Return (X, Y) of the center of cell containing provided text 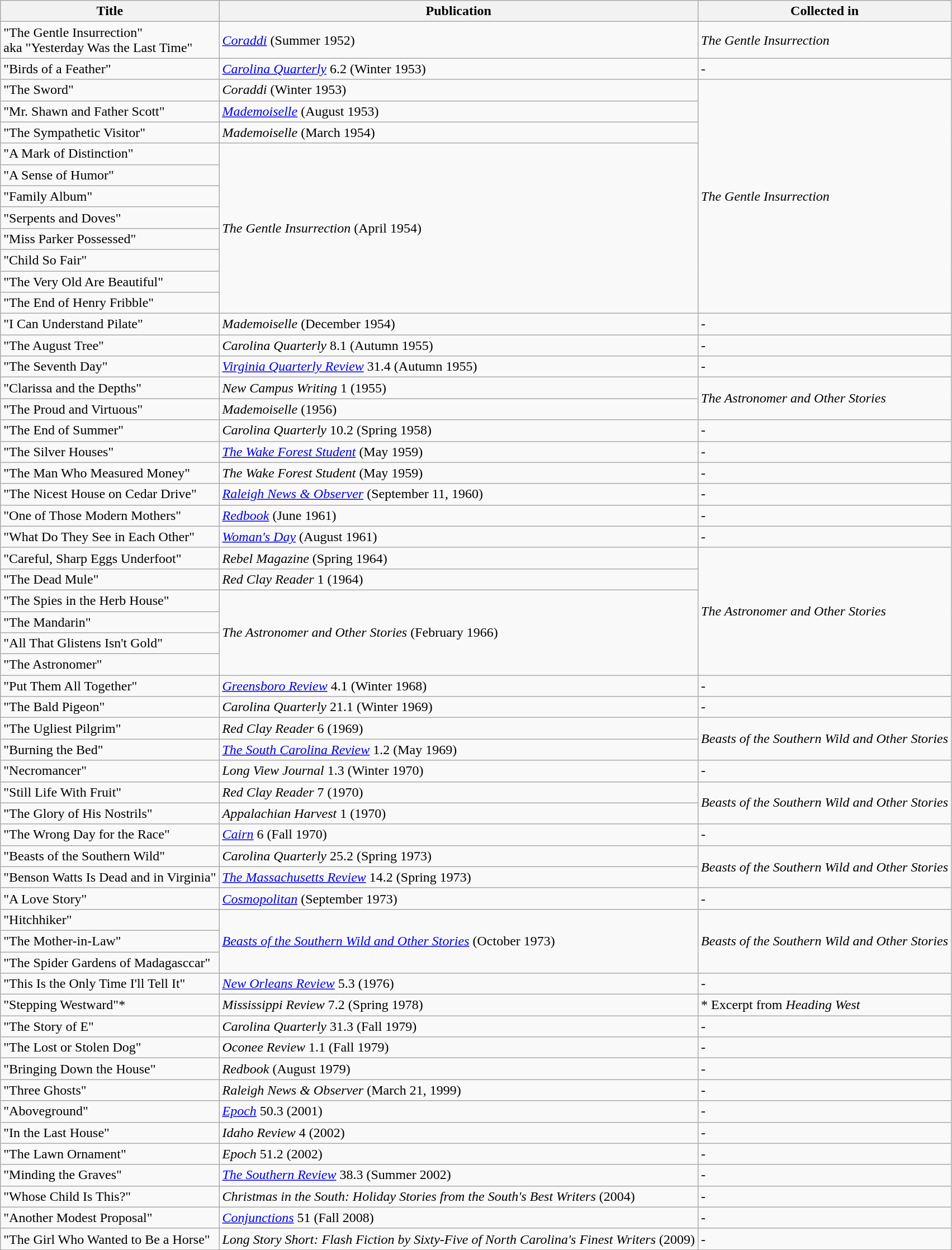
Conjunctions 51 (Fall 2008) (458, 1218)
"Child So Fair" (110, 260)
Mademoiselle (March 1954) (458, 132)
Raleigh News & Observer (March 21, 1999) (458, 1090)
"The Lawn Ornament" (110, 1154)
"Put Them All Together" (110, 686)
"In the Last House" (110, 1133)
"Family Album" (110, 196)
"Three Ghosts" (110, 1090)
"The Mother-in-Law" (110, 941)
"The Astronomer" (110, 665)
"The End of Henry Fribble" (110, 303)
"Birds of a Feather" (110, 69)
Coraddi (Winter 1953) (458, 90)
Oconee Review 1.1 (Fall 1979) (458, 1048)
"A Mark of Distinction" (110, 154)
Long Story Short: Flash Fiction by Sixty-Five of North Carolina's Finest Writers (2009) (458, 1239)
"The Gentle Insurrection"aka "Yesterday Was the Last Time" (110, 40)
"Aboveground" (110, 1111)
Carolina Quarterly 10.2 (Spring 1958) (458, 430)
Publication (458, 11)
"Whose Child Is This?" (110, 1196)
"Mr. Shawn and Father Scott" (110, 111)
"A Love Story" (110, 898)
Raleigh News & Observer (September 11, 1960) (458, 494)
"Serpents and Doves" (110, 217)
The Gentle Insurrection (April 1954) (458, 228)
"What Do They See in Each Other" (110, 537)
"The Silver Houses" (110, 452)
Idaho Review 4 (2002) (458, 1133)
"The Bald Pigeon" (110, 707)
Redbook (June 1961) (458, 515)
The South Carolina Review 1.2 (May 1969) (458, 750)
"The Glory of His Nostrils" (110, 813)
The Astronomer and Other Stories (February 1966) (458, 632)
New Campus Writing 1 (1955) (458, 388)
"The Lost or Stolen Dog" (110, 1048)
"All That Glistens Isn't Gold" (110, 643)
"Minding the Graves" (110, 1175)
Virginia Quarterly Review 31.4 (Autumn 1955) (458, 367)
Red Clay Reader 1 (1964) (458, 579)
Red Clay Reader 7 (1970) (458, 792)
* Excerpt from Heading West (825, 1005)
"Burning the Bed" (110, 750)
Mademoiselle (August 1953) (458, 111)
"The Spider Gardens of Madagasccar" (110, 962)
Carolina Quarterly 6.2 (Winter 1953) (458, 69)
The Massachusetts Review 14.2 (Spring 1973) (458, 877)
Greensboro Review 4.1 (Winter 1968) (458, 686)
Mississippi Review 7.2 (Spring 1978) (458, 1005)
"The Mandarin" (110, 622)
"The Sympathetic Visitor" (110, 132)
Long View Journal 1.3 (Winter 1970) (458, 771)
"The Proud and Virtuous" (110, 409)
"The Spies in the Herb House" (110, 600)
Carolina Quarterly 31.3 (Fall 1979) (458, 1026)
"The Very Old Are Beautiful" (110, 281)
Mademoiselle (1956) (458, 409)
Christmas in the South: Holiday Stories from the South's Best Writers (2004) (458, 1196)
Collected in (825, 11)
Carolina Quarterly 21.1 (Winter 1969) (458, 707)
"The Wrong Day for the Race" (110, 835)
The Southern Review 38.3 (Summer 2002) (458, 1175)
Epoch 51.2 (2002) (458, 1154)
Beasts of the Southern Wild and Other Stories (October 1973) (458, 941)
"This Is the Only Time I'll Tell It" (110, 984)
"I Can Understand Pilate" (110, 324)
Cairn 6 (Fall 1970) (458, 835)
Epoch 50.3 (2001) (458, 1111)
"Clarissa and the Depths" (110, 388)
"Hitchhiker" (110, 920)
"The End of Summer" (110, 430)
Appalachian Harvest 1 (1970) (458, 813)
"The Girl Who Wanted to Be a Horse" (110, 1239)
"The Sword" (110, 90)
Cosmopolitan (September 1973) (458, 898)
"Miss Parker Possessed" (110, 239)
"Still Life With Fruit" (110, 792)
"Another Modest Proposal" (110, 1218)
Coraddi (Summer 1952) (458, 40)
"Necromancer" (110, 771)
Rebel Magazine (Spring 1964) (458, 558)
Carolina Quarterly 8.1 (Autumn 1955) (458, 345)
Title (110, 11)
"The Nicest House on Cedar Drive" (110, 494)
Redbook (August 1979) (458, 1069)
"The Seventh Day" (110, 367)
"Benson Watts Is Dead and in Virginia" (110, 877)
Carolina Quarterly 25.2 (Spring 1973) (458, 856)
"Beasts of the Southern Wild" (110, 856)
Red Clay Reader 6 (1969) (458, 728)
"The August Tree" (110, 345)
"One of Those Modern Mothers" (110, 515)
"Stepping Westward"* (110, 1005)
"A Sense of Humor" (110, 175)
Woman's Day (August 1961) (458, 537)
"The Dead Mule" (110, 579)
"Careful, Sharp Eggs Underfoot" (110, 558)
Mademoiselle (December 1954) (458, 324)
"Bringing Down the House" (110, 1069)
New Orleans Review 5.3 (1976) (458, 984)
"The Ugliest Pilgrim" (110, 728)
"The Story of E" (110, 1026)
"The Man Who Measured Money" (110, 473)
